Find where the given text appears and provide that cell's center as [X, Y] coordinate. 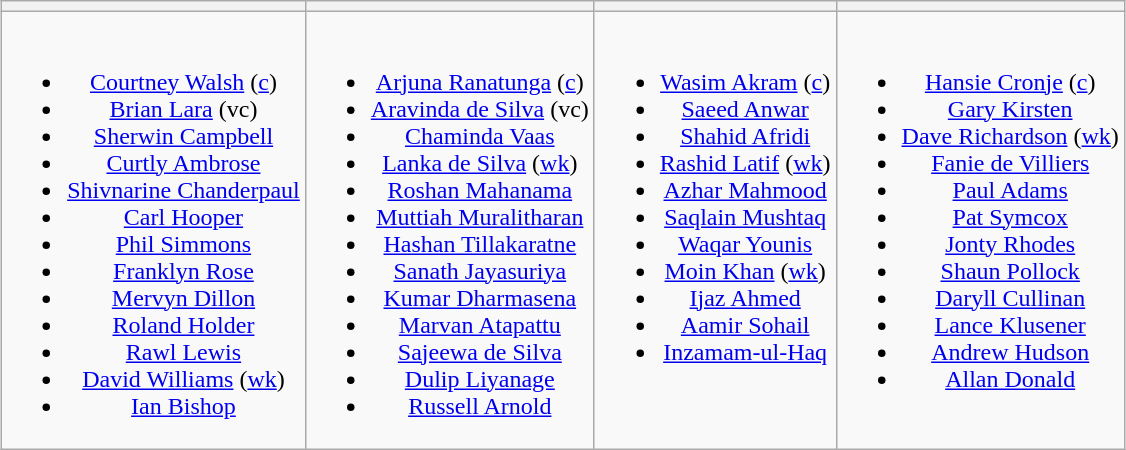
Wasim Akram (c)Saeed AnwarShahid AfridiRashid Latif (wk)Azhar MahmoodSaqlain MushtaqWaqar YounisMoin Khan (wk)Ijaz AhmedAamir SohailInzamam-ul-Haq [715, 230]
